Output the [x, y] coordinate of the center of the cell containing the given text.  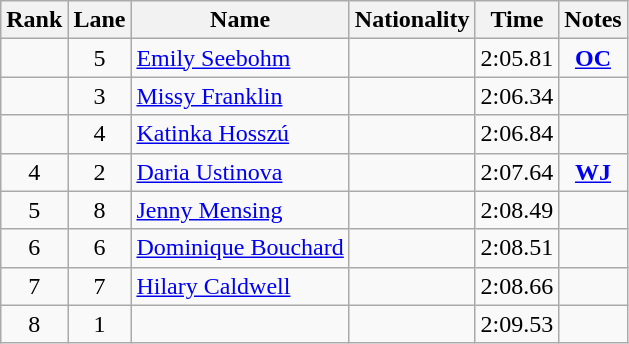
Emily Seebohm [240, 58]
OC [593, 58]
Notes [593, 20]
Dominique Bouchard [240, 248]
2:09.53 [517, 324]
2:08.66 [517, 286]
Jenny Mensing [240, 210]
Rank [34, 20]
Lane [100, 20]
2:08.51 [517, 248]
Hilary Caldwell [240, 286]
2:06.84 [517, 134]
Missy Franklin [240, 96]
2:07.64 [517, 172]
1 [100, 324]
3 [100, 96]
Daria Ustinova [240, 172]
Katinka Hosszú [240, 134]
2 [100, 172]
WJ [593, 172]
2:06.34 [517, 96]
2:05.81 [517, 58]
Time [517, 20]
Name [240, 20]
2:08.49 [517, 210]
Nationality [412, 20]
